Search for the cell housing the specified text and yield its (x, y) center coordinate. 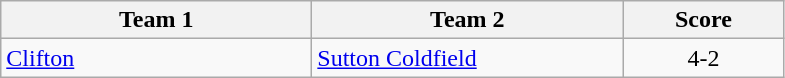
Team 2 (468, 20)
Sutton Coldfield (468, 58)
Clifton (156, 58)
Score (704, 20)
4-2 (704, 58)
Team 1 (156, 20)
